Identify which cell holds the provided text, then report its [x, y] central coordinate. 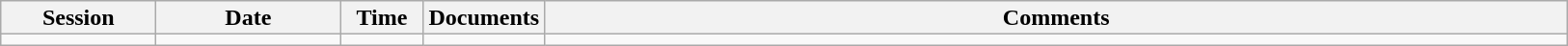
Date [249, 17]
Session [79, 17]
Documents [484, 17]
Time [382, 17]
Comments [1057, 17]
